Find where the given text appears and provide that cell's center as [X, Y] coordinate. 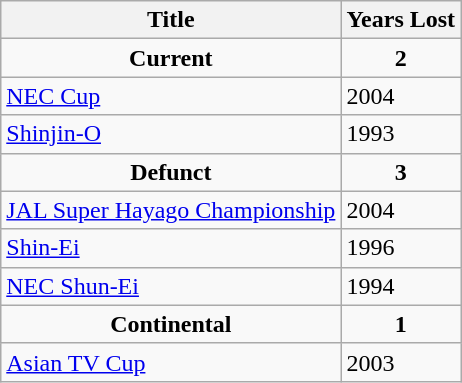
NEC Shun-Ei [171, 286]
3 [401, 172]
2003 [401, 362]
1 [401, 324]
Defunct [171, 172]
Continental [171, 324]
1994 [401, 286]
JAL Super Hayago Championship [171, 210]
Years Lost [401, 20]
Shin-Ei [171, 248]
2 [401, 58]
Shinjin-O [171, 134]
Asian TV Cup [171, 362]
Current [171, 58]
1993 [401, 134]
NEC Cup [171, 96]
1996 [401, 248]
Title [171, 20]
